Detect which cell encompasses the target text, then output its [X, Y] center coordinate. 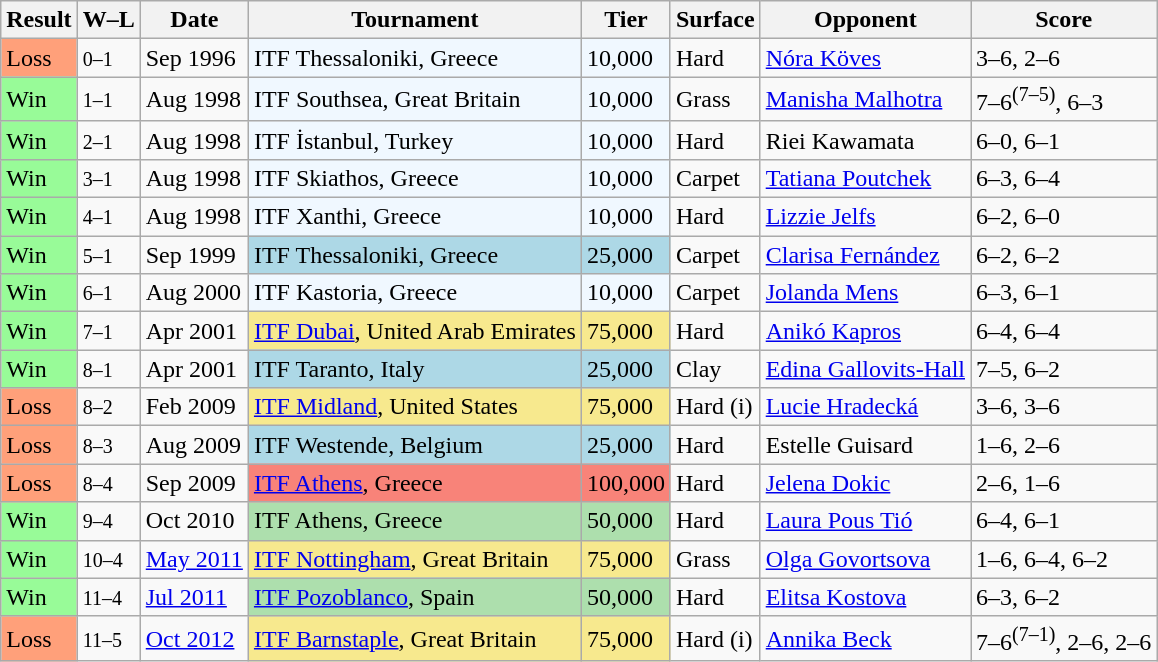
5–1 [108, 255]
1–6, 2–6 [1064, 445]
Aug 2000 [194, 293]
ITF Barnstaple, Great Britain [414, 638]
7–5, 6–2 [1064, 369]
3–6, 2–6 [1064, 58]
ITF İstanbul, Turkey [414, 140]
Laura Pous Tió [865, 521]
Elitsa Kostova [865, 597]
6–0, 6–1 [1064, 140]
Lizzie Jelfs [865, 217]
Jelena Dokic [865, 483]
1–1 [108, 100]
9–4 [108, 521]
Anikó Kapros [865, 331]
Feb 2009 [194, 407]
6–4, 6–1 [1064, 521]
Sep 2009 [194, 483]
Tournament [414, 20]
Jolanda Mens [865, 293]
Clay [715, 369]
ITF Nottingham, Great Britain [414, 559]
Edina Gallovits-Hall [865, 369]
7–6(7–1), 2–6, 2–6 [1064, 638]
Nóra Köves [865, 58]
Olga Govortsova [865, 559]
2–6, 1–6 [1064, 483]
6–4, 6–4 [1064, 331]
Riei Kawamata [865, 140]
ITF Xanthi, Greece [414, 217]
Oct 2010 [194, 521]
ITF Taranto, Italy [414, 369]
Tatiana Poutchek [865, 178]
6–3, 6–4 [1064, 178]
Sep 1999 [194, 255]
Result [39, 20]
Sep 1996 [194, 58]
Manisha Malhotra [865, 100]
8–3 [108, 445]
11–5 [108, 638]
W–L [108, 20]
10–4 [108, 559]
6–3, 6–2 [1064, 597]
4–1 [108, 217]
ITF Westende, Belgium [414, 445]
Clarisa Fernández [865, 255]
7–6(7–5), 6–3 [1064, 100]
8–2 [108, 407]
0–1 [108, 58]
Date [194, 20]
1–6, 6–4, 6–2 [1064, 559]
Aug 2009 [194, 445]
Oct 2012 [194, 638]
6–1 [108, 293]
Lucie Hradecká [865, 407]
ITF Skiathos, Greece [414, 178]
May 2011 [194, 559]
2–1 [108, 140]
11–4 [108, 597]
ITF Midland, United States [414, 407]
6–2, 6–2 [1064, 255]
6–2, 6–0 [1064, 217]
ITF Kastoria, Greece [414, 293]
ITF Pozoblanco, Spain [414, 597]
Estelle Guisard [865, 445]
3–6, 3–6 [1064, 407]
3–1 [108, 178]
Jul 2011 [194, 597]
100,000 [626, 483]
8–4 [108, 483]
ITF Southsea, Great Britain [414, 100]
Annika Beck [865, 638]
7–1 [108, 331]
Opponent [865, 20]
ITF Dubai, United Arab Emirates [414, 331]
8–1 [108, 369]
Score [1064, 20]
Tier [626, 20]
Surface [715, 20]
6–3, 6–1 [1064, 293]
